For the text-containing cell, return its midpoint in [X, Y] coordinate format. 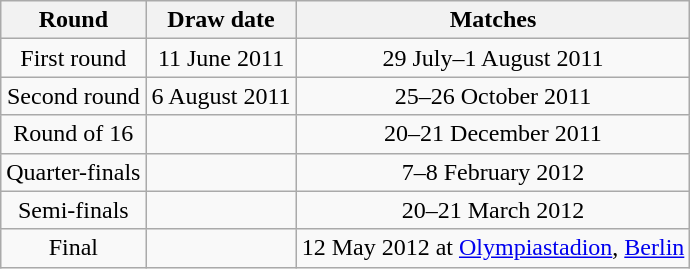
20–21 March 2012 [493, 210]
Second round [74, 96]
Draw date [221, 20]
Matches [493, 20]
Round of 16 [74, 134]
6 August 2011 [221, 96]
Final [74, 248]
11 June 2011 [221, 58]
29 July–1 August 2011 [493, 58]
Semi-finals [74, 210]
25–26 October 2011 [493, 96]
7–8 February 2012 [493, 172]
Quarter-finals [74, 172]
12 May 2012 at Olympiastadion, Berlin [493, 248]
Round [74, 20]
First round [74, 58]
20–21 December 2011 [493, 134]
